Provide the [x, y] coordinate of the cell's center where the given text is located.  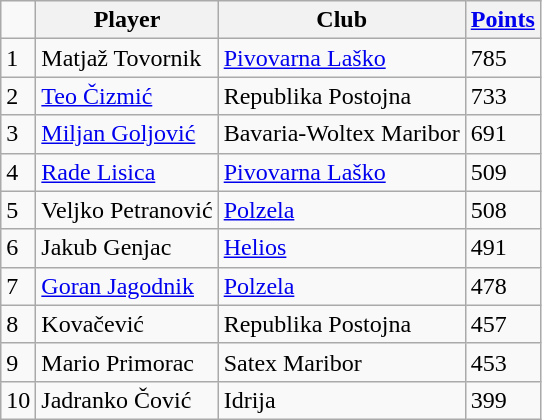
399 [502, 400]
733 [502, 96]
Miljan Goljović [127, 134]
2 [18, 96]
4 [18, 172]
Points [502, 20]
8 [18, 324]
6 [18, 248]
10 [18, 400]
785 [502, 58]
3 [18, 134]
Kovačević [127, 324]
9 [18, 362]
Jadranko Čović [127, 400]
Rade Lisica [127, 172]
Helios [342, 248]
1 [18, 58]
Club [342, 20]
453 [502, 362]
Satex Maribor [342, 362]
478 [502, 286]
491 [502, 248]
Idrija [342, 400]
7 [18, 286]
457 [502, 324]
508 [502, 210]
Jakub Genjac [127, 248]
Matjaž Tovornik [127, 58]
Teo Čizmić [127, 96]
5 [18, 210]
Mario Primorac [127, 362]
Goran Jagodnik [127, 286]
Bavaria-Woltex Maribor [342, 134]
509 [502, 172]
Veljko Petranović [127, 210]
691 [502, 134]
Player [127, 20]
